Search for the cell housing the specified text and yield its [x, y] center coordinate. 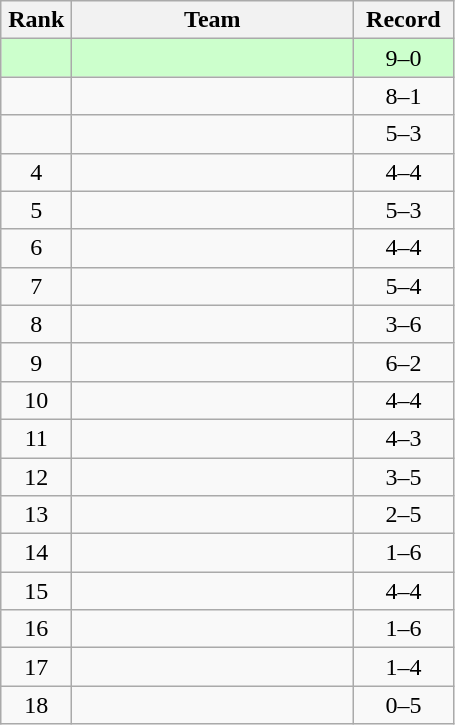
2–5 [404, 515]
16 [36, 629]
11 [36, 438]
3–5 [404, 477]
15 [36, 591]
0–5 [404, 705]
14 [36, 553]
4 [36, 172]
9–0 [404, 58]
Rank [36, 20]
10 [36, 400]
4–3 [404, 438]
13 [36, 515]
5 [36, 210]
8 [36, 324]
6 [36, 248]
Record [404, 20]
6–2 [404, 362]
7 [36, 286]
12 [36, 477]
9 [36, 362]
17 [36, 667]
1–4 [404, 667]
18 [36, 705]
3–6 [404, 324]
8–1 [404, 96]
Team [212, 20]
5–4 [404, 286]
